Capture the cell that displays the provided text and extract its [x, y] central coordinate. 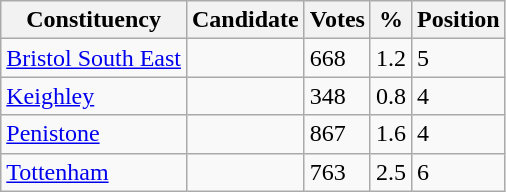
1.2 [390, 58]
0.8 [390, 96]
763 [337, 172]
Bristol South East [94, 58]
5 [458, 58]
Candidate [245, 20]
% [390, 20]
Constituency [94, 20]
Tottenham [94, 172]
Position [458, 20]
Penistone [94, 134]
348 [337, 96]
6 [458, 172]
1.6 [390, 134]
668 [337, 58]
Votes [337, 20]
2.5 [390, 172]
Keighley [94, 96]
867 [337, 134]
